Locate the cell with the specified text and output its (X, Y) center coordinate. 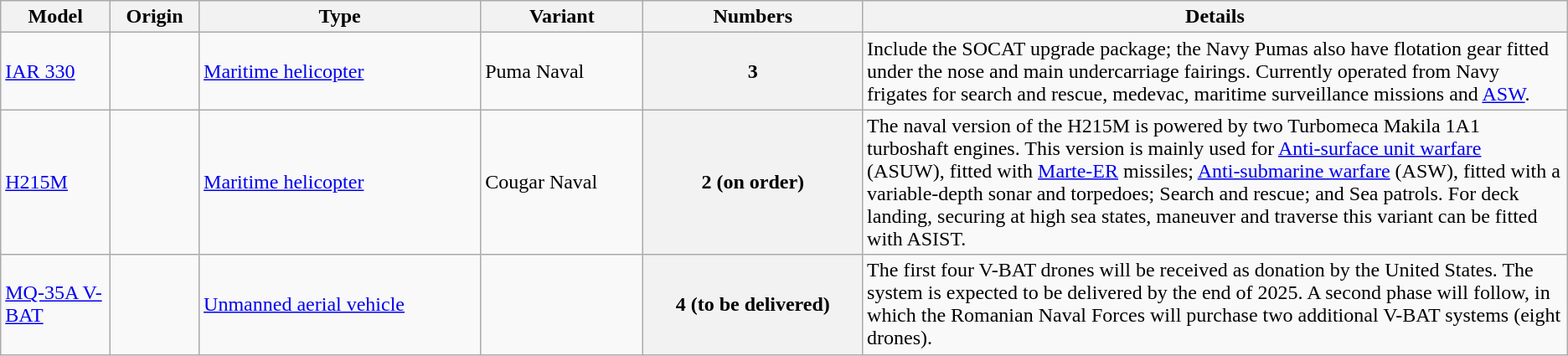
Unmanned aerial vehicle (340, 305)
Numbers (753, 17)
Type (340, 17)
Cougar Naval (562, 183)
H215M (55, 183)
Puma Naval (562, 71)
3 (753, 71)
4 (to be delivered) (753, 305)
MQ-35A V-BAT (55, 305)
Model (55, 17)
IAR 330 (55, 71)
Origin (155, 17)
2 (on order) (753, 183)
Variant (562, 17)
Details (1215, 17)
